For the text-containing cell, return its midpoint in [X, Y] coordinate format. 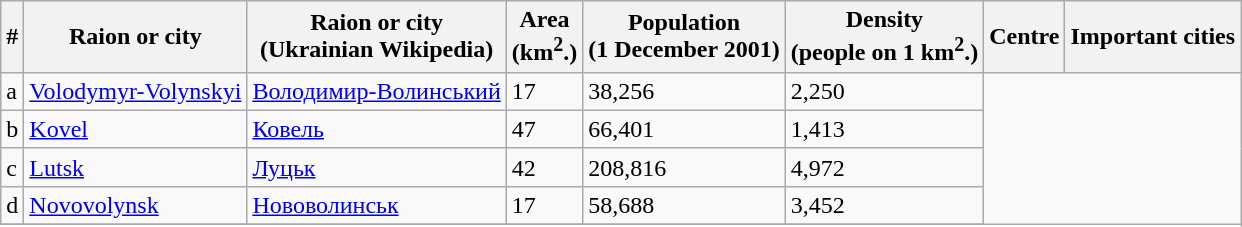
3,452 [884, 205]
Володимир-Волинський [376, 91]
Density(people on 1 km2.) [884, 37]
c [12, 167]
1,413 [884, 129]
d [12, 205]
a [12, 91]
58,688 [684, 205]
b [12, 129]
38,256 [684, 91]
2,250 [884, 91]
# [12, 37]
Important cities [1153, 37]
66,401 [684, 129]
Raion or city [136, 37]
Луцьк [376, 167]
Lutsk [136, 167]
Kovel [136, 129]
Centre [1024, 37]
208,816 [684, 167]
Novovolynsk [136, 205]
47 [544, 129]
Нововолинськ [376, 205]
Raion or city(Ukrainian Wikipedia) [376, 37]
Ковель [376, 129]
42 [544, 167]
4,972 [884, 167]
Population(1 December 2001) [684, 37]
Volodymyr-Volynskyi [136, 91]
Area(km2.) [544, 37]
